For the text-containing cell, return its midpoint in (x, y) coordinate format. 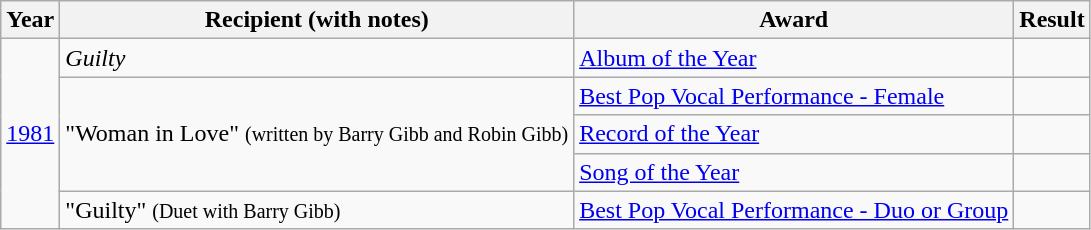
Year (30, 20)
Award (794, 20)
Best Pop Vocal Performance - Duo or Group (794, 210)
Result (1052, 20)
Record of the Year (794, 134)
Guilty (317, 58)
Album of the Year (794, 58)
Song of the Year (794, 172)
"Woman in Love" (written by Barry Gibb and Robin Gibb) (317, 134)
1981 (30, 134)
Recipient (with notes) (317, 20)
Best Pop Vocal Performance - Female (794, 96)
"Guilty" (Duet with Barry Gibb) (317, 210)
